Return the [X, Y] coordinate for the center point of the cell that contains the specified text.  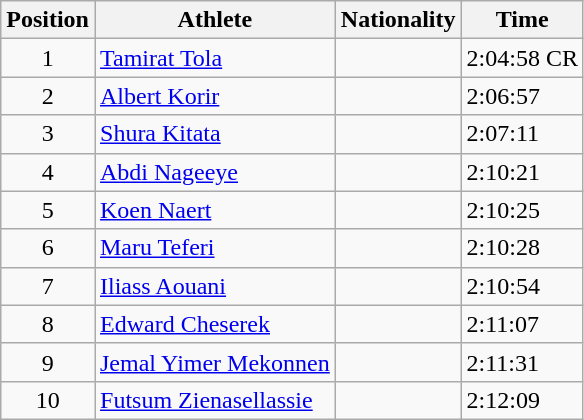
2:12:09 [522, 400]
Time [522, 20]
2:10:28 [522, 248]
Albert Korir [214, 96]
5 [48, 210]
2:10:21 [522, 172]
Iliass Aouani [214, 286]
9 [48, 362]
Koen Naert [214, 210]
2 [48, 96]
3 [48, 134]
2:10:25 [522, 210]
Futsum Zienasellassie [214, 400]
2:11:07 [522, 324]
Abdi Nageeye [214, 172]
6 [48, 248]
Jemal Yimer Mekonnen [214, 362]
Tamirat Tola [214, 58]
7 [48, 286]
2:10:54 [522, 286]
2:07:11 [522, 134]
1 [48, 58]
4 [48, 172]
Edward Cheserek [214, 324]
Athlete [214, 20]
2:04:58 CR [522, 58]
Shura Kitata [214, 134]
Nationality [398, 20]
Maru Teferi [214, 248]
2:11:31 [522, 362]
Position [48, 20]
2:06:57 [522, 96]
8 [48, 324]
10 [48, 400]
